Extract the (X, Y) coordinate from the center of the cell holding the provided text.  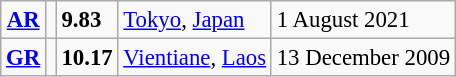
AR (24, 20)
1 August 2021 (363, 20)
Vientiane, Laos (194, 58)
Tokyo, Japan (194, 20)
GR (24, 58)
9.83 (87, 20)
10.17 (87, 58)
13 December 2009 (363, 58)
